Return the [x, y] coordinate for the center point of the cell that contains the specified text.  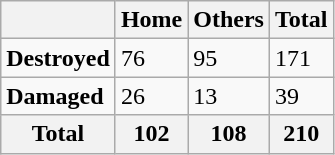
108 [229, 134]
210 [301, 134]
Others [229, 20]
26 [151, 96]
13 [229, 96]
102 [151, 134]
39 [301, 96]
Destroyed [58, 58]
171 [301, 58]
76 [151, 58]
Damaged [58, 96]
95 [229, 58]
Home [151, 20]
